Detect which cell encompasses the target text, then output its [x, y] center coordinate. 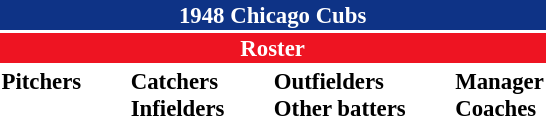
Roster [272, 48]
1948 Chicago Cubs [272, 15]
